From the cell containing the given text, extract its center point as (X, Y) coordinate. 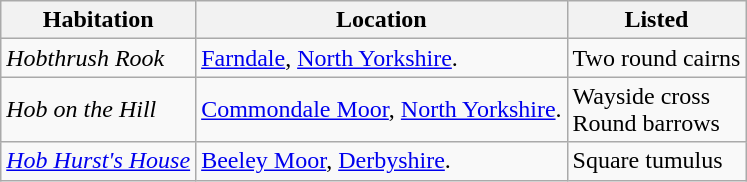
Beeley Moor, Derbyshire. (382, 161)
Commondale Moor, North Yorkshire. (382, 110)
Listed (656, 20)
Wayside crossRound barrows (656, 110)
Location (382, 20)
Hobthrush Rook (98, 58)
Two round cairns (656, 58)
Habitation (98, 20)
Hob on the Hill (98, 110)
Farndale, North Yorkshire. (382, 58)
Square tumulus (656, 161)
Hob Hurst's House (98, 161)
